For the text-containing cell, return its midpoint in (x, y) coordinate format. 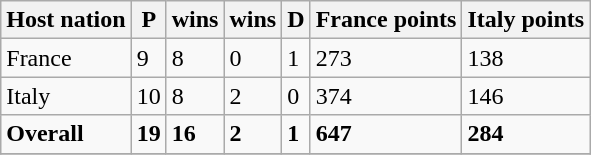
138 (526, 58)
D (296, 20)
Host nation (66, 20)
374 (386, 96)
19 (148, 134)
647 (386, 134)
France (66, 58)
France points (386, 20)
10 (148, 96)
146 (526, 96)
Overall (66, 134)
9 (148, 58)
Italy (66, 96)
P (148, 20)
Italy points (526, 20)
284 (526, 134)
273 (386, 58)
16 (195, 134)
